Determine the [X, Y] coordinate at the center of the cell enclosing the given text.  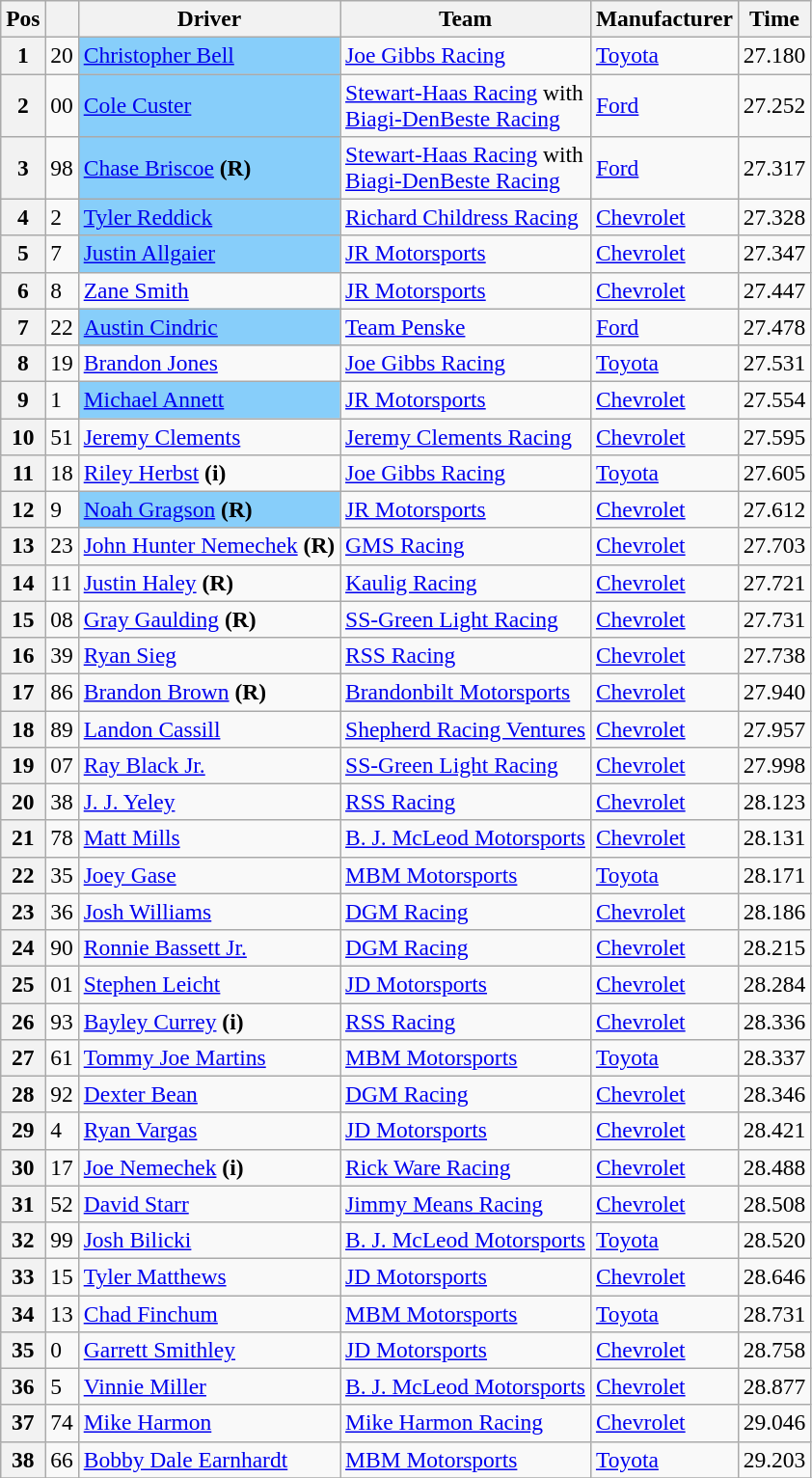
27.447 [774, 290]
07 [62, 765]
28.337 [774, 1057]
39 [62, 655]
Bayley Currey (i) [208, 1021]
Matt Mills [208, 838]
00 [62, 104]
31 [23, 1204]
28.758 [774, 1350]
Jimmy Means Racing [466, 1204]
Stephen Leicht [208, 984]
27.478 [774, 327]
Landon Cassill [208, 728]
28.336 [774, 1021]
Ryan Vargas [208, 1131]
Shepherd Racing Ventures [466, 728]
Brandon Jones [208, 363]
Riley Herbst (i) [208, 473]
28.646 [774, 1276]
Driver [208, 18]
66 [62, 1460]
Rick Ware Racing [466, 1167]
Manufacturer [663, 18]
Chase Briscoe (R) [208, 168]
28.186 [774, 912]
14 [23, 583]
Ronnie Bassett Jr. [208, 947]
89 [62, 728]
27.731 [774, 619]
Ryan Sieg [208, 655]
Noah Gragson (R) [208, 509]
Christopher Bell [208, 55]
26 [23, 1021]
Time [774, 18]
28.488 [774, 1167]
78 [62, 838]
28.731 [774, 1313]
27.721 [774, 583]
27.180 [774, 55]
74 [62, 1423]
28 [23, 1094]
27.940 [774, 692]
28.215 [774, 947]
33 [23, 1276]
27 [23, 1057]
27.347 [774, 254]
27.554 [774, 399]
Joey Gase [208, 875]
28.131 [774, 838]
16 [23, 655]
Joe Nemechek (i) [208, 1167]
27.317 [774, 168]
28.877 [774, 1386]
David Starr [208, 1204]
98 [62, 168]
92 [62, 1094]
Josh Bilicki [208, 1240]
30 [23, 1167]
Team [466, 18]
86 [62, 692]
Chad Finchum [208, 1313]
Gray Gaulding (R) [208, 619]
27.595 [774, 436]
28.346 [774, 1094]
27.252 [774, 104]
37 [23, 1423]
Bobby Dale Earnhardt [208, 1460]
10 [23, 436]
27.328 [774, 217]
Vinnie Miller [208, 1386]
Michael Annett [208, 399]
28.284 [774, 984]
GMS Racing [466, 546]
29.046 [774, 1423]
Brandon Brown (R) [208, 692]
Justin Allgaier [208, 254]
Josh Williams [208, 912]
29.203 [774, 1460]
90 [62, 947]
Tommy Joe Martins [208, 1057]
27.957 [774, 728]
Ray Black Jr. [208, 765]
Tyler Reddick [208, 217]
01 [62, 984]
21 [23, 838]
Team Penske [466, 327]
24 [23, 947]
27.612 [774, 509]
3 [23, 168]
6 [23, 290]
Justin Haley (R) [208, 583]
29 [23, 1131]
Mike Harmon Racing [466, 1423]
52 [62, 1204]
93 [62, 1021]
28.508 [774, 1204]
Jeremy Clements [208, 436]
Tyler Matthews [208, 1276]
Garrett Smithley [208, 1350]
Jeremy Clements Racing [466, 436]
25 [23, 984]
John Hunter Nemechek (R) [208, 546]
Pos [23, 18]
34 [23, 1313]
51 [62, 436]
28.421 [774, 1131]
99 [62, 1240]
61 [62, 1057]
27.703 [774, 546]
Richard Childress Racing [466, 217]
Cole Custer [208, 104]
Zane Smith [208, 290]
Austin Cindric [208, 327]
27.605 [774, 473]
28.171 [774, 875]
Mike Harmon [208, 1423]
Dexter Bean [208, 1094]
27.998 [774, 765]
28.123 [774, 802]
Brandonbilt Motorsports [466, 692]
Kaulig Racing [466, 583]
08 [62, 619]
0 [62, 1350]
12 [23, 509]
32 [23, 1240]
J. J. Yeley [208, 802]
28.520 [774, 1240]
27.531 [774, 363]
27.738 [774, 655]
